Locate the cell with the specified text and output its [x, y] center coordinate. 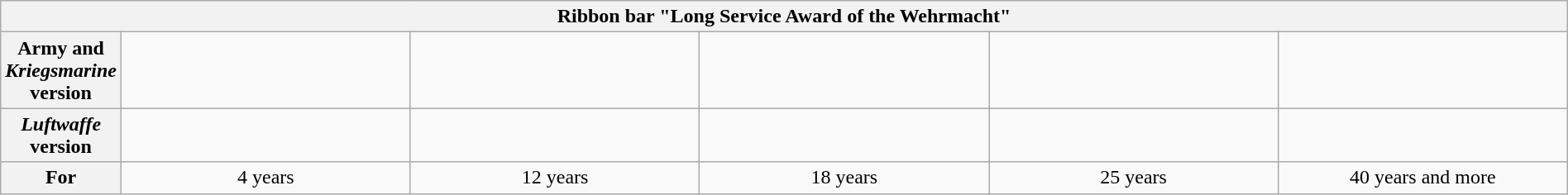
25 years [1134, 178]
Ribbon bar "Long Service Award of the Wehrmacht" [784, 17]
12 years [555, 178]
For [61, 178]
18 years [844, 178]
Army and Kriegsmarine version [61, 70]
Luftwaffe version [61, 136]
4 years [266, 178]
40 years and more [1422, 178]
